Find where the given text appears and provide that cell's center as (x, y) coordinate. 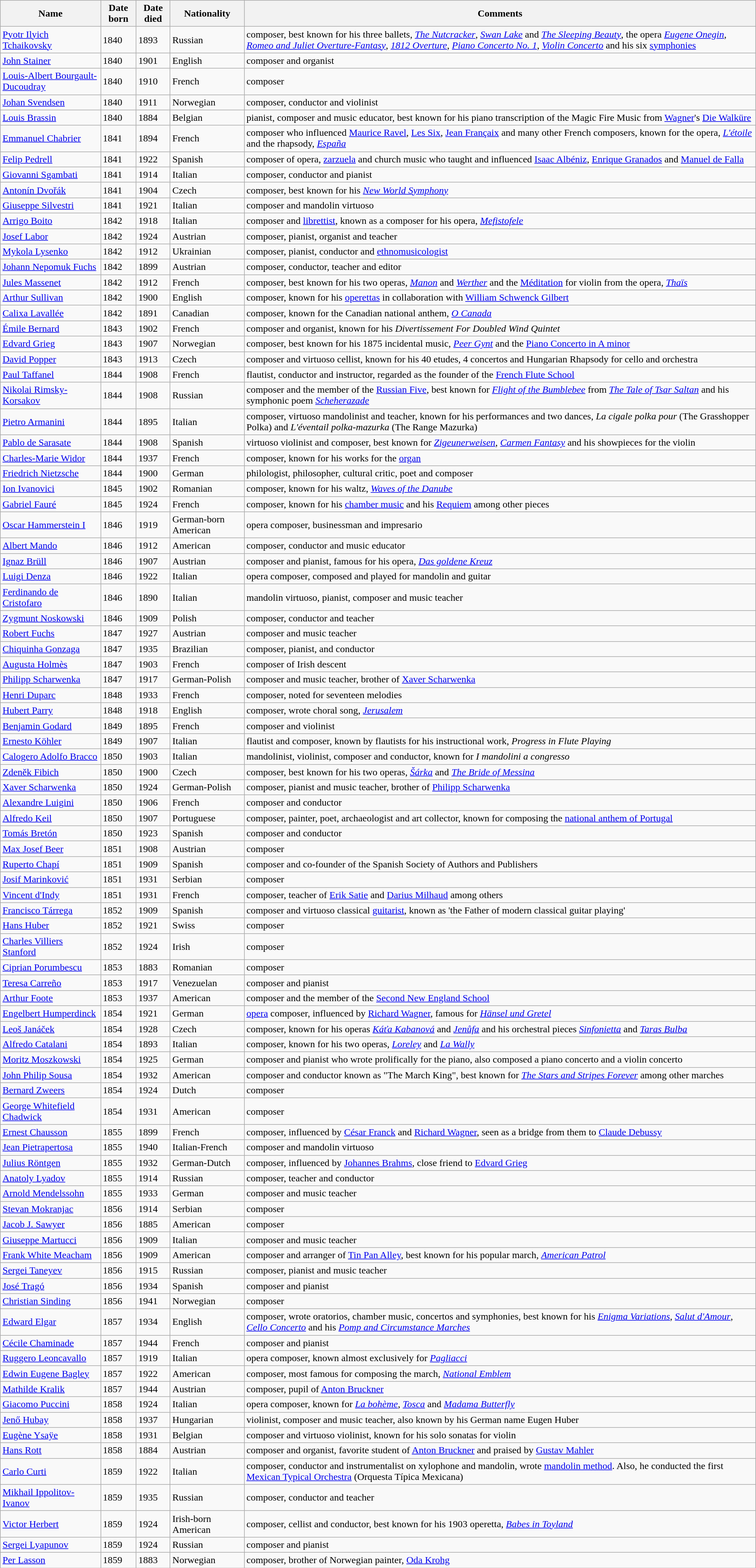
George Whitefield Chadwick (50, 1111)
Friedrich Nietzsche (50, 473)
Chiquinha Gonzaga (50, 649)
composer, best known for his 1875 incidental music, Peer Gynt and the Piano Concerto in A minor (500, 344)
Alexandre Luigini (50, 803)
composer and the member of the Second New England School (500, 998)
composer, conductor and music educator (500, 546)
composer and co-founder of the Spanish Society of Authors and Publishers (500, 864)
1891 (153, 313)
Pietro Armanini (50, 422)
composer and the member of the Russian Five, best known for Flight of the Bumblebee from The Tale of Tsar Saltan and his symphonic poem Scheherazade (500, 395)
Henri Duparc (50, 695)
opera composer, known almost exclusively for Pagliacci (500, 1358)
Christian Sinding (50, 1301)
1906 (153, 803)
composer, pianist, conductor and ethnomusicologist (500, 252)
Francisco Tárrega (50, 910)
flautist, conductor and instructor, regarded as the founder of the French Flute School (500, 375)
Alfredo Catalani (50, 1044)
Portuguese (207, 818)
1890 (153, 597)
Arthur Foote (50, 998)
composer, conductor, teacher and editor (500, 267)
Tomás Bretón (50, 833)
Per Lasson (50, 1560)
Leoš Janáček (50, 1029)
flautist and composer, known by flautists for his instructional work, Progress in Flute Playing (500, 741)
Zdeněk Fibich (50, 772)
Hubert Parry (50, 710)
composer, known for his two operas, Loreley and La Wally (500, 1044)
1913 (153, 359)
Louis-Albert Bourgault-Ducoudray (50, 82)
composer and violinist (500, 726)
composer, known for the Canadian national anthem, O Canada (500, 313)
composer, best known for his New World Symphony (500, 190)
Name (50, 14)
Robert Fuchs (50, 634)
Pyotr Ilyich Tchaikovsky (50, 40)
composer and virtuoso cellist, known for his 40 etudes, 4 concertos and Hungarian Rhapsody for cello and orchestra (500, 359)
Irish (207, 946)
opera composer, known for La bohème, Tosca and Madama Butterfly (500, 1404)
composer, noted for seventeen melodies (500, 695)
composer, brother of Norwegian painter, Oda Krohg (500, 1560)
1911 (153, 102)
composer and virtuoso violinist, known for his solo sonatas for violin (500, 1435)
Giuseppe Silvestri (50, 205)
Mikhail Ippolitov-Ivanov (50, 1497)
Victor Herbert (50, 1524)
violinist, composer and music teacher, also known by his German name Eugen Huber (500, 1420)
composer and organist, known for his Divertissement For Doubled Wind Quintet (500, 328)
1910 (153, 82)
composer and music teacher, brother of Xaver Scharwenka (500, 680)
José Tragó (50, 1286)
Irish-born American (207, 1524)
composer, known for his operas Káťa Kabanová and Jenůfa and his orchestral pieces Sinfonietta and Taras Bulba (500, 1029)
Edward Elgar (50, 1322)
Nationality (207, 14)
mandolinist, violinist, composer and conductor, known for I mandolini a congresso (500, 756)
composer, pianist and music teacher, brother of Philipp Scharwenka (500, 787)
Anatoly Lyadov (50, 1178)
Frank White Meacham (50, 1255)
Engelbert Humperdinck (50, 1013)
Jean Pietrapertosa (50, 1147)
Alfredo Keil (50, 818)
Jules Massenet (50, 282)
composer, teacher and conductor (500, 1178)
1904 (153, 190)
composer, pianist, and conductor (500, 649)
Mykola Lysenko (50, 252)
virtuoso violinist and composer, best known for Zigeunerweisen, Carmen Fantasy and his showpieces for the violin (500, 442)
composer, known for his chamber music and his Requiem among other pieces (500, 504)
1915 (153, 1270)
Arnold Mendelssohn (50, 1193)
Hans Huber (50, 926)
composer, painter, poet, archaeologist and art collector, known for composing the national anthem of Portugal (500, 818)
Philipp Scharwenka (50, 680)
German-Dutch (207, 1163)
1928 (153, 1029)
composer and pianist who wrote prolifically for the piano, also composed a piano concerto and a violin concerto (500, 1060)
composer of Irish descent (500, 664)
Hans Rott (50, 1450)
Calixa Lavallée (50, 313)
Sergei Lyapunov (50, 1545)
pianist, composer and music educator, best known for his piano transcription of the Magic Fire Music from Wagner's Die Walküre (500, 118)
Teresa Carreño (50, 983)
Ferdinando de Cristofaro (50, 597)
Date born (118, 14)
Ruperto Chapí (50, 864)
Giacomo Puccini (50, 1404)
Date died (153, 14)
Giuseppe Martucci (50, 1240)
Felip Pedrell (50, 159)
Arrigo Boito (50, 221)
Oscar Hammerstein I (50, 525)
Ruggero Leoncavallo (50, 1358)
Nikolai Rimsky-Korsakov (50, 395)
Hungarian (207, 1420)
John Philip Sousa (50, 1075)
1941 (153, 1301)
Johan Svendsen (50, 102)
Mathilde Kralik (50, 1389)
Arthur Sullivan (50, 298)
Pablo de Sarasate (50, 442)
Gabriel Fauré (50, 504)
composer and arranger of Tin Pan Alley, best known for his popular march, American Patrol (500, 1255)
Ion Ivanovici (50, 488)
Ciprian Porumbescu (50, 967)
Benjamin Godard (50, 726)
composer and organist (500, 61)
Charles Villiers Stanford (50, 946)
Carlo Curti (50, 1471)
composer, influenced by Johannes Brahms, close friend to Edvard Grieg (500, 1163)
Xaver Scharwenka (50, 787)
composer, pianist and music teacher (500, 1270)
composer, pianist, organist and teacher (500, 236)
Giovanni Sgambati (50, 175)
Ernest Chausson (50, 1132)
composer, wrote choral song, Jerusalem (500, 710)
composer and conductor known as "The March King", best known for The Stars and Stripes Forever among other marches (500, 1075)
Brazilian (207, 649)
composer who influenced Maurice Ravel, Les Six, Jean Françaix and many other French composers, known for the opera, L'étoile and the rhapsody, España (500, 138)
Calogero Adolfo Bracco (50, 756)
Dutch (207, 1090)
composer, cellist and conductor, best known for his 1903 operetta, Babes in Toyland (500, 1524)
Edvard Grieg (50, 344)
David Popper (50, 359)
Ernesto Köhler (50, 741)
Canadian (207, 313)
Swiss (207, 926)
Julius Röntgen (50, 1163)
Max Josef Beer (50, 849)
1940 (153, 1147)
Italian-French (207, 1147)
Luigi Denza (50, 577)
composer, most famous for composing the march, National Emblem (500, 1374)
Comments (500, 14)
composer, known for his operettas in collaboration with William Schwenck Gilbert (500, 298)
composer, conductor and violinist (500, 102)
John Stainer (50, 61)
composer, influenced by César Franck and Richard Wagner, seen as a bridge from them to Claude Debussy (500, 1132)
Jacob J. Sawyer (50, 1224)
opera composer, influenced by Richard Wagner, famous for Hänsel und Gretel (500, 1013)
composer, known for his works for the organ (500, 458)
composer and virtuoso classical guitarist, known as 'the Father of modern classical guitar playing' (500, 910)
Albert Mando (50, 546)
Moritz Moszkowski (50, 1060)
Sergei Taneyev (50, 1270)
composer of opera, zarzuela and church music who taught and influenced Isaac Albéniz, Enrique Granados and Manuel de Falla (500, 159)
composer, best known for his two operas, Manon and Werther and the Méditation for violin from the opera, Thaïs (500, 282)
composer, conductor and pianist (500, 175)
German-born American (207, 525)
1927 (153, 634)
Edwin Eugene Bagley (50, 1374)
Cécile Chaminade (50, 1343)
Jenő Hubay (50, 1420)
Paul Taffanel (50, 375)
Johann Nepomuk Fuchs (50, 267)
1885 (153, 1224)
Venezuelan (207, 983)
Josef Labor (50, 236)
Polish (207, 618)
Ignaz Brüll (50, 561)
philologist, philosopher, cultural critic, poet and composer (500, 473)
1901 (153, 61)
composer, best known for his two operas, Šárka and The Bride of Messina (500, 772)
Charles-Marie Widor (50, 458)
Emmanuel Chabrier (50, 138)
composer and librettist, known as a composer for his opera, Mefistofele (500, 221)
Zygmunt Noskowski (50, 618)
Émile Bernard (50, 328)
1925 (153, 1060)
Ukrainian (207, 252)
composer and pianist, famous for his opera, Das goldene Kreuz (500, 561)
composer, pupil of Anton Bruckner (500, 1389)
composer, known for his waltz, Waves of the Danube (500, 488)
Josif Marinković (50, 880)
Louis Brassin (50, 118)
composer, teacher of Erik Satie and Darius Milhaud among others (500, 895)
mandolin virtuoso, pianist, composer and music teacher (500, 597)
Stevan Mokranjac (50, 1209)
Augusta Holmès (50, 664)
opera composer, composed and played for mandolin and guitar (500, 577)
opera composer, businessman and impresario (500, 525)
composer and organist, favorite student of Anton Bruckner and praised by Gustav Mahler (500, 1450)
Antonín Dvořák (50, 190)
1923 (153, 833)
1894 (153, 138)
Eugène Ysaÿe (50, 1435)
Bernard Zweers (50, 1090)
Vincent d'Indy (50, 895)
